Extract the (X, Y) coordinate from the center of the cell holding the provided text.  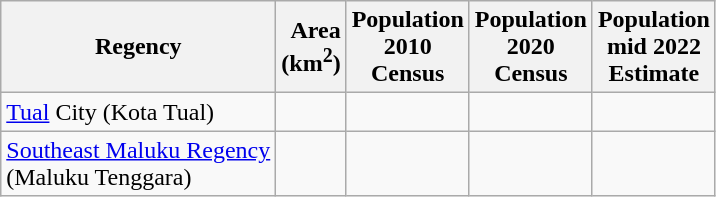
Southeast Maluku Regency(Maluku Tenggara) (138, 164)
Populationmid 2022Estimate (654, 47)
Regency (138, 47)
Tual City (Kota Tual) (138, 112)
Area (km2) (311, 47)
Population2020Census (530, 47)
Population2010Census (408, 47)
